Provide the [X, Y] coordinate of the cell's center where the given text is located.  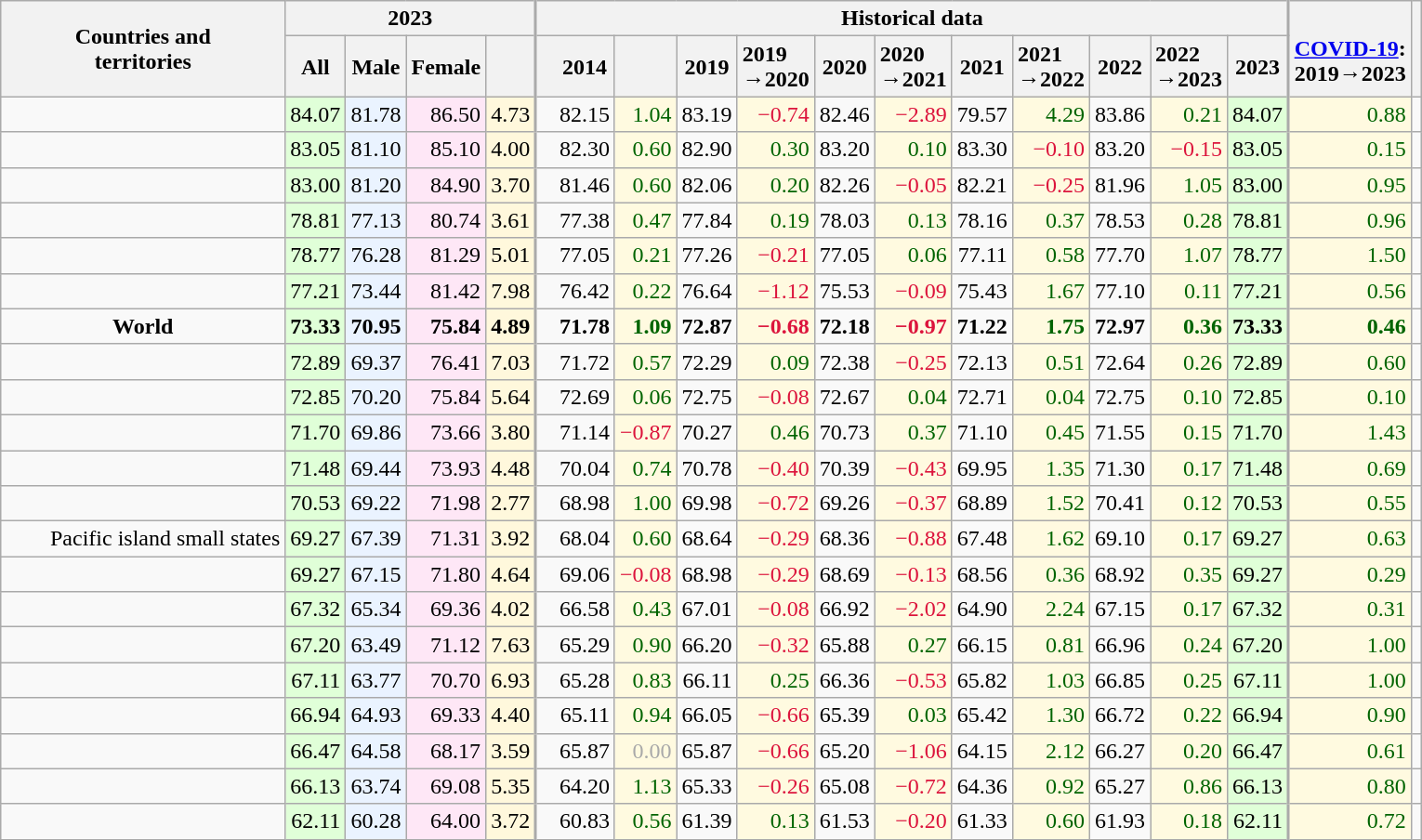
64.90 [981, 610]
69.98 [706, 504]
77.70 [1119, 256]
6.93 [511, 680]
Male [375, 67]
65.28 [574, 680]
71.12 [446, 645]
82.26 [844, 185]
70.95 [375, 326]
71.22 [981, 326]
81.96 [1119, 185]
7.98 [511, 291]
68.64 [706, 539]
70.78 [706, 467]
83.86 [1119, 114]
0.69 [1350, 467]
−0.20 [913, 821]
67.48 [981, 539]
0.72 [1350, 821]
72.13 [981, 361]
86.50 [446, 114]
70.73 [844, 432]
72.64 [1119, 361]
0.63 [1350, 539]
5.35 [511, 786]
0.35 [1190, 574]
64.20 [574, 786]
61.39 [706, 821]
69.44 [375, 467]
72.71 [981, 397]
71.30 [1119, 467]
66.92 [844, 610]
72.69 [574, 397]
0.18 [1190, 821]
81.78 [375, 114]
2.77 [511, 504]
3.92 [511, 539]
66.72 [1119, 715]
83.30 [981, 150]
65.20 [844, 751]
67.39 [375, 539]
−0.37 [913, 504]
1.30 [1050, 715]
0.11 [1190, 291]
4.73 [511, 114]
2020→2021 [913, 67]
77.13 [375, 220]
66.05 [706, 715]
68.36 [844, 539]
63.74 [375, 786]
0.94 [645, 715]
0.28 [1190, 220]
64.58 [375, 751]
2.24 [1050, 610]
60.83 [574, 821]
81.42 [446, 291]
2021 [981, 67]
72.87 [706, 326]
82.06 [706, 185]
81.20 [375, 185]
81.10 [375, 150]
2014 [574, 67]
77.10 [1119, 291]
1.43 [1350, 432]
2022 [1119, 67]
65.29 [574, 645]
69.06 [574, 574]
3.59 [511, 751]
0.24 [1190, 645]
1.35 [1050, 467]
64.93 [375, 715]
−0.87 [645, 432]
65.88 [844, 645]
66.11 [706, 680]
63.77 [375, 680]
5.64 [511, 397]
0.92 [1050, 786]
81.29 [446, 256]
0.03 [913, 715]
71.98 [446, 504]
−2.02 [913, 610]
66.20 [706, 645]
−0.05 [913, 185]
0.81 [1050, 645]
82.46 [844, 114]
65.08 [844, 786]
−0.26 [775, 786]
76.41 [446, 361]
65.42 [981, 715]
65.33 [706, 786]
Countries andterritories [143, 48]
−0.32 [775, 645]
5.01 [511, 256]
0.55 [1350, 504]
69.10 [1119, 539]
−0.88 [913, 539]
3.80 [511, 432]
−0.09 [913, 291]
0.96 [1350, 220]
1.09 [645, 326]
1.75 [1050, 326]
70.39 [844, 467]
3.70 [511, 185]
4.00 [511, 150]
76.42 [574, 291]
69.33 [446, 715]
70.20 [375, 397]
−0.97 [913, 326]
76.64 [706, 291]
66.15 [981, 645]
0.12 [1190, 504]
1.62 [1050, 539]
1.50 [1350, 256]
0.47 [645, 220]
−0.13 [913, 574]
73.66 [446, 432]
71.31 [446, 539]
0.57 [645, 361]
68.69 [844, 574]
65.39 [844, 715]
69.26 [844, 504]
7.03 [511, 361]
2020 [844, 67]
4.48 [511, 467]
0.58 [1050, 256]
68.92 [1119, 574]
2019→2020 [775, 67]
82.15 [574, 114]
63.49 [375, 645]
72.18 [844, 326]
64.00 [446, 821]
69.86 [375, 432]
68.17 [446, 751]
4.29 [1050, 114]
−0.53 [913, 680]
0.26 [1190, 361]
73.93 [446, 467]
2021→2022 [1050, 67]
World [143, 326]
72.97 [1119, 326]
81.46 [574, 185]
4.40 [511, 715]
69.36 [446, 610]
65.27 [1119, 786]
Female [446, 67]
82.90 [706, 150]
69.08 [446, 786]
1.04 [645, 114]
70.70 [446, 680]
0.29 [1350, 574]
71.80 [446, 574]
75.43 [981, 291]
71.55 [1119, 432]
0.88 [1350, 114]
0.86 [1190, 786]
66.58 [574, 610]
2022→2023 [1190, 67]
78.53 [1119, 220]
0.27 [913, 645]
7.63 [511, 645]
−2.89 [913, 114]
−0.10 [1050, 150]
66.96 [1119, 645]
77.84 [706, 220]
69.37 [375, 361]
68.56 [981, 574]
−0.68 [775, 326]
1.67 [1050, 291]
1.03 [1050, 680]
69.22 [375, 504]
0.51 [1050, 361]
3.72 [511, 821]
0.30 [775, 150]
0.61 [1350, 751]
70.41 [1119, 504]
4.64 [511, 574]
−0.21 [775, 256]
71.72 [574, 361]
77.26 [706, 256]
0.80 [1350, 786]
−0.43 [913, 467]
61.53 [844, 821]
80.74 [446, 220]
0.95 [1350, 185]
1.05 [1190, 185]
3.61 [511, 220]
1.52 [1050, 504]
77.38 [574, 220]
72.29 [706, 361]
−1.06 [913, 751]
60.28 [375, 821]
66.36 [844, 680]
71.10 [981, 432]
67.01 [706, 610]
1.13 [645, 786]
69.95 [981, 467]
−0.40 [775, 467]
0.83 [645, 680]
65.82 [981, 680]
71.78 [574, 326]
All [316, 67]
83.19 [706, 114]
61.93 [1119, 821]
78.03 [844, 220]
0.45 [1050, 432]
76.28 [375, 256]
82.21 [981, 185]
2.12 [1050, 751]
4.02 [511, 610]
66.85 [1119, 680]
66.27 [1119, 751]
82.30 [574, 150]
0.00 [645, 751]
79.57 [981, 114]
65.11 [574, 715]
72.67 [844, 397]
Historical data [912, 19]
75.53 [844, 291]
0.19 [775, 220]
61.33 [981, 821]
−0.15 [1190, 150]
68.04 [574, 539]
68.89 [981, 504]
2019 [706, 67]
64.15 [981, 751]
78.16 [981, 220]
70.27 [706, 432]
65.34 [375, 610]
0.31 [1350, 610]
64.36 [981, 786]
77.11 [981, 256]
72.38 [844, 361]
84.90 [446, 185]
85.10 [446, 150]
−1.12 [775, 291]
71.14 [574, 432]
Pacific island small states [143, 539]
1.07 [1190, 256]
70.04 [574, 467]
0.09 [775, 361]
0.43 [645, 610]
0.74 [645, 467]
−0.74 [775, 114]
4.89 [511, 326]
COVID-19:2019→2023 [1350, 48]
73.44 [375, 291]
